Capture the cell that displays the provided text and extract its [X, Y] central coordinate. 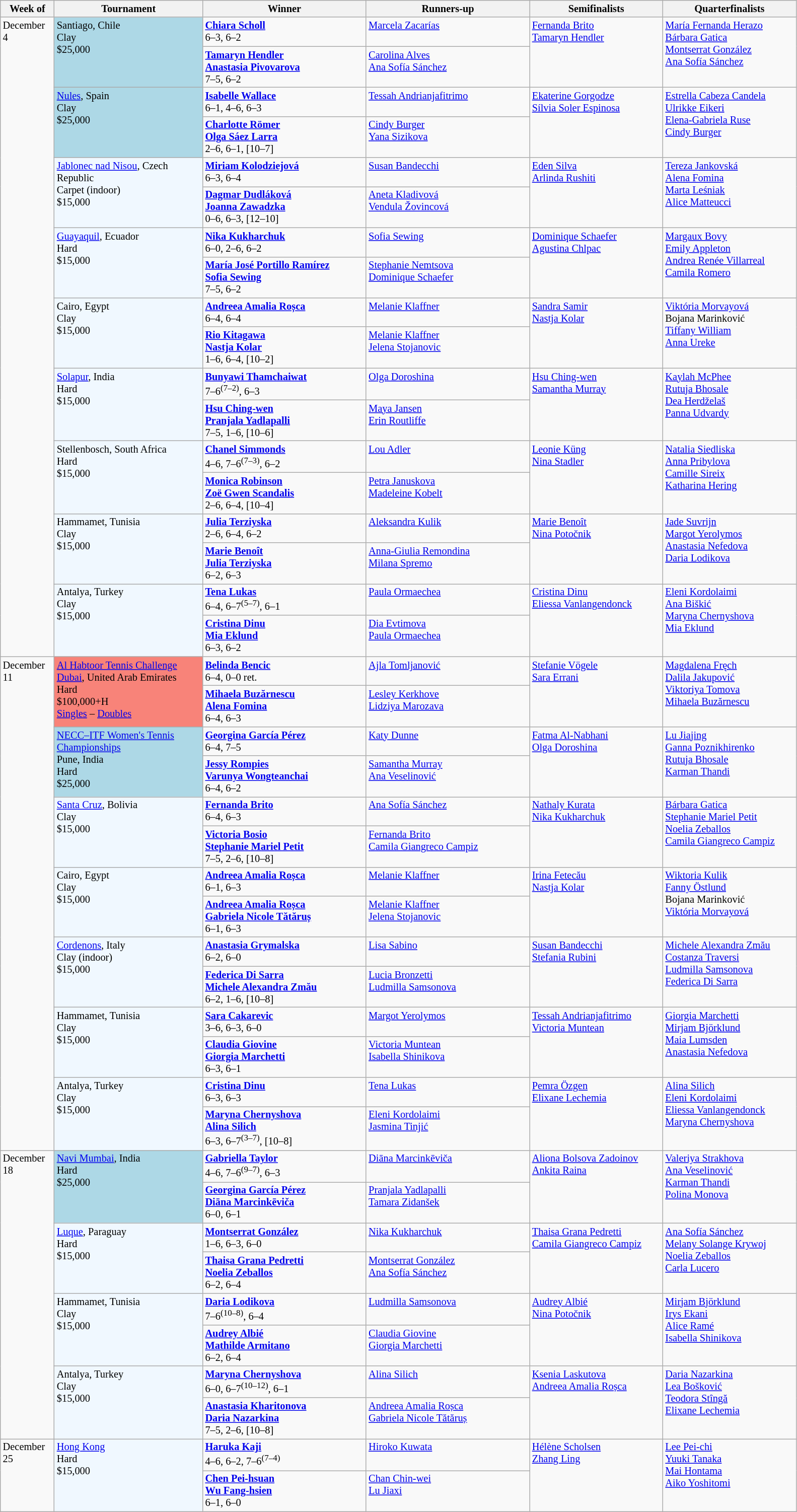
Bárbara Gatica Stephanie Mariel Petit Noelia Zeballos Camila Giangreco Campiz [730, 832]
Leonie Küng Nina Stadler [596, 477]
Olga Doroshina [448, 384]
Diāna Marcinkēviča [448, 1166]
Anna-Giulia Remondina Milana Spremo [448, 563]
Pemra Özgen Elixane Lechemia [596, 1114]
Georgina García Pérez Diāna Marcinkēviča 6–0, 6–1 [285, 1202]
Bunyawi Thamchaiwat 7–6(7–2), 6–3 [285, 384]
Hsu Ching-wen Samantha Murray [596, 405]
Charlotte Römer Olga Sáez Larra 2–6, 6–1, [10–7] [285, 137]
Luque, Paraguay Hard $15,000 [129, 1258]
Federica Di Sarra Michele Alexandra Zmău 6–2, 1–6, [10–8] [285, 987]
Sofia Sewing [448, 242]
Quarterfinalists [730, 9]
Katy Dunne [448, 741]
Solapur, India Hard $15,000 [129, 405]
Irina Fetecău Nastja Kolar [596, 902]
Mirjam Björklund Irys Ekani Alice Ramé Isabella Shinikova [730, 1329]
Dia Evtimova Paula Ormaechea [448, 636]
Ksenia Laskutova Andreea Amalia Roșca [596, 1403]
Mihaela Buzărnescu Alena Fomina 6–4, 6–3 [285, 706]
María José Portillo Ramírez Sofia Sewing 7–5, 6–2 [285, 277]
Eden Silva Arlinda Rushiti [596, 192]
Cristina Dinu Mia Eklund 6–3, 6–2 [285, 636]
Daria Lodikova 7–6(10–8), 6–4 [285, 1309]
Monica Robinson Zoë Gwen Scandalis 2–6, 6–4, [10–4] [285, 493]
Al Habtoor Tennis Challenge Dubai, United Arab Emirates Hard $100,000+H Singles – Doubles [129, 692]
December 25 [27, 1475]
Gabriella Taylor 4–6, 7–6(9–7), 6–3 [285, 1166]
Cristina Dinu Eliessa Vanlangendonck [596, 620]
Julia Terziyska 2–6, 6–4, 6–2 [285, 528]
December 18 [27, 1294]
Jablonec nad Nisou, Czech Republic Carpet (indoor) $15,000 [129, 192]
Tereza Jankovská Alena Fomina Marta Leśniak Alice Matteucci [730, 192]
Andreea Amalia Roșca 6–1, 6–3 [285, 882]
Nules, Spain Clay $25,000 [129, 122]
Hsu Ching-wen Pranjala Yadlapalli 7–5, 1–6, [10–6] [285, 420]
Nika Kukharchuk [448, 1238]
Week of [27, 9]
Hong Kong Hard $15,000 [129, 1475]
Georgina García Pérez 6–4, 7–5 [285, 741]
Dominique Schaefer Agustina Chlpac [596, 263]
Stellenbosch, South Africa Hard $15,000 [129, 477]
Daria Nazarkina Lea Bošković Teodora Stîngă Elixane Lechemia [730, 1403]
Viktória Morvayová Bojana Marinković Tiffany William Anna Ureke [730, 332]
Pranjala Yadlapalli Tamara Zidanšek [448, 1202]
Isabelle Wallace 6–1, 4–6, 6–3 [285, 102]
Ajla Tomljanović [448, 671]
Chen Pei-hsuan Wu Fang-hsien 6–1, 6–0 [285, 1491]
Marie Benoît Julia Terziyska 6–2, 6–3 [285, 563]
Tessah Andrianjafitrimo [448, 102]
Montserrat González 1–6, 6–3, 6–0 [285, 1238]
Margaux Bovy Emily Appleton Andrea Renée Villarreal Camila Romero [730, 263]
Chanel Simmonds 4–6, 7–6(7–3), 6–2 [285, 456]
Nathaly Kurata Nika Kukharchuk [596, 832]
Rio Kitagawa Nastja Kolar 1–6, 6–4, [10–2] [285, 347]
Ludmilla Samsonova [448, 1309]
Dagmar Dudláková Joanna Zawadzka 0–6, 6–3, [12–10] [285, 207]
Jessy Rompies Varunya Wongteanchai 6–4, 6–2 [285, 776]
Fatma Al-Nabhani Olga Doroshina [596, 761]
Anastasia Grymalska 6–2, 6–0 [285, 952]
Sandra Samir Nastja Kolar [596, 332]
Ana Sofía Sánchez [448, 811]
Carolina Alves Ana Sofía Sánchez [448, 67]
Petra Januskova Madeleine Kobelt [448, 493]
Giorgia Marchetti Mirjam Björklund Maia Lumsden Anastasia Nefedova [730, 1042]
Valeriya Strakhova Ana Veselinović Karman Thandi Polina Monova [730, 1186]
Aneta Kladivová Vendula Žovincová [448, 207]
Tena Lukas [448, 1092]
María Fernanda Herazo Bárbara Gatica Montserrat González Ana Sofía Sánchez [730, 52]
Montserrat González Ana Sofía Sánchez [448, 1272]
Chiara Scholl 6–3, 6–2 [285, 32]
Marcela Zacarías [448, 32]
Lesley Kerkhove Lidziya Marozava [448, 706]
Ana Sofía Sánchez Melany Solange Krywoj Noelia Zeballos Carla Lucero [730, 1258]
Runners-up [448, 9]
Magdalena Fręch Dalila Jakupović Viktoriya Tomova Mihaela Buzărnescu [730, 692]
Eleni Kordolaimi Ana Biškić Maryna Chernyshova Mia Eklund [730, 620]
Cordenons, Italy Clay (indoor) $15,000 [129, 972]
Aleksandra Kulik [448, 528]
Maryna Chernyshova Alina Silich 6–3, 6–7(3–7), [10–8] [285, 1128]
Andreea Amalia Roșca Gabriela Nicole Tătăruș 6–1, 6–3 [285, 916]
Lucia Bronzetti Ludmilla Samsonova [448, 987]
December 11 [27, 903]
Lu Jiajing Ganna Poznikhirenko Rutuja Bhosale Karman Thandi [730, 761]
Audrey Albié Mathilde Armitano 6–2, 6–4 [285, 1345]
Cindy Burger Yana Sizikova [448, 137]
Samantha Murray Ana Veselinović [448, 776]
Susan Bandecchi Stefania Rubini [596, 972]
Navi Mumbai, India Hard $25,000 [129, 1186]
Nika Kukharchuk 6–0, 2–6, 6–2 [285, 242]
Michele Alexandra Zmău Costanza Traversi Ludmilla Samsonova Federica Di Sarra [730, 972]
Marie Benoît Nina Potočnik [596, 549]
Eleni Kordolaimi Jasmina Tinjić [448, 1128]
Hélène Scholsen Zhang Ling [596, 1475]
Hiroko Kuwata [448, 1454]
Natalia Siedliska Anna Pribylova Camille Sireix Katharina Hering [730, 477]
Guayaquil, Ecuador Hard $15,000 [129, 263]
Paula Ormaechea [448, 599]
Tena Lukas 6–4, 6–7(5–7), 6–1 [285, 599]
Estrella Cabeza Candela Ulrikke Eikeri Elena-Gabriela Ruse Cindy Burger [730, 122]
Thaisa Grana Pedretti Noelia Zeballos 6–2, 6–4 [285, 1272]
Fernanda Brito Camila Giangreco Campiz [448, 846]
Semifinalists [596, 9]
Chan Chin-wei Lu Jiaxi [448, 1491]
Stefanie Vögele Sara Errani [596, 692]
Margot Yerolymos [448, 1022]
December 4 [27, 337]
Victoria Muntean Isabella Shinikova [448, 1057]
Tournament [129, 9]
Alina Silich [448, 1382]
Alina Silich Eleni Kordolaimi Eliessa Vanlangendonck Maryna Chernyshova [730, 1114]
Sara Cakarevic 3–6, 6–3, 6–0 [285, 1022]
NECC–ITF Women's Tennis Championships Pune, India Hard $25,000 [129, 761]
Haruka Kaji 4–6, 6–2, 7–6(7–4) [285, 1454]
Ekaterine Gorgodze Sílvia Soler Espinosa [596, 122]
Kaylah McPhee Rutuja Bhosale Dea Herdželaš Panna Udvardy [730, 405]
Lee Pei-chi Yuuki Tanaka Mai Hontama Aiko Yoshitomi [730, 1475]
Claudia Giovine Giorgia Marchetti 6–3, 6–1 [285, 1057]
Tamaryn Hendler Anastasia Pivovarova 7–5, 6–2 [285, 67]
Stephanie Nemtsova Dominique Schaefer [448, 277]
Andreea Amalia Roșca Gabriela Nicole Tătăruș [448, 1418]
Maryna Chernyshova 6–0, 6–7(10–12), 6–1 [285, 1382]
Andreea Amalia Roșca 6–4, 6–4 [285, 312]
Cristina Dinu 6–3, 6–3 [285, 1092]
Aliona Bolsova Zadoinov Ankita Raina [596, 1186]
Tessah Andrianjafitrimo Victoria Muntean [596, 1042]
Santa Cruz, Bolivia Clay $15,000 [129, 832]
Susan Bandecchi [448, 172]
Wiktoria Kulik Fanny Östlund Bojana Marinković Viktória Morvayová [730, 902]
Lisa Sabino [448, 952]
Claudia Giovine Giorgia Marchetti [448, 1345]
Santiago, Chile Clay $25,000 [129, 52]
Belinda Bencic 6–4, 0–0 ret. [285, 671]
Winner [285, 9]
Anastasia Kharitonova Daria Nazarkina 7–5, 2–6, [10–8] [285, 1418]
Fernanda Brito 6–4, 6–3 [285, 811]
Lou Adler [448, 456]
Jade Suvrijn Margot Yerolymos Anastasia Nefedova Daria Lodikova [730, 549]
Fernanda Brito Tamaryn Hendler [596, 52]
Audrey Albié Nina Potočnik [596, 1329]
Victoria Bosio Stephanie Mariel Petit 7–5, 2–6, [10–8] [285, 846]
Thaisa Grana Pedretti Camila Giangreco Campiz [596, 1258]
Maya Jansen Erin Routliffe [448, 420]
Miriam Kolodziejová 6–3, 6–4 [285, 172]
